Capture the cell that displays the provided text and extract its [X, Y] central coordinate. 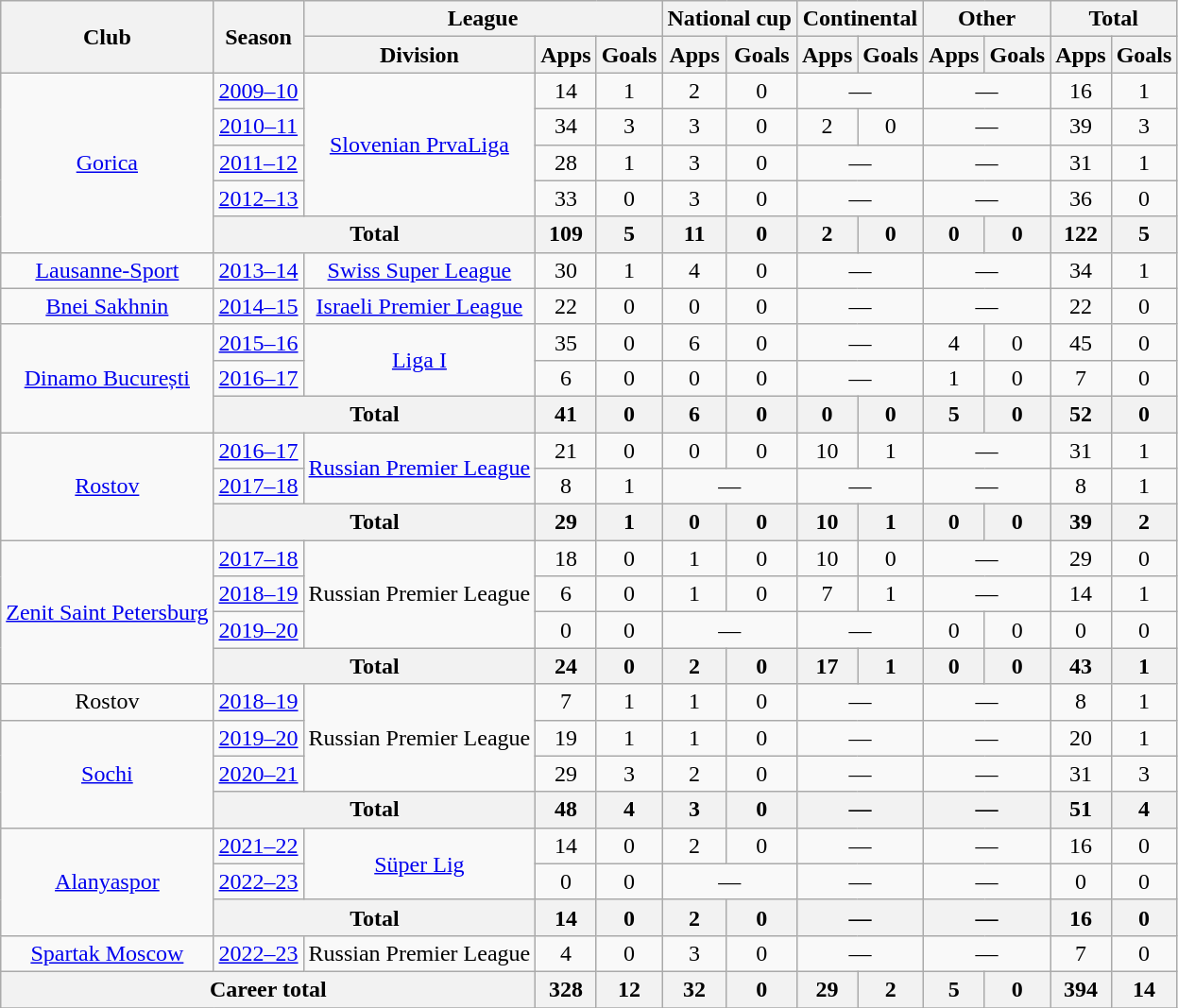
20 [1081, 738]
45 [1081, 342]
2012–13 [259, 198]
Season [259, 37]
33 [566, 198]
32 [694, 989]
43 [1081, 666]
Israeli Premier League [419, 306]
Sochi [108, 774]
2015–16 [259, 342]
2020–21 [259, 774]
52 [1081, 414]
2010–11 [259, 127]
17 [827, 666]
41 [566, 414]
2011–12 [259, 162]
National cup [729, 19]
28 [566, 162]
30 [566, 270]
Süper Lig [419, 863]
109 [566, 234]
Continental [860, 19]
Slovenian PrvaLiga [419, 145]
Bnei Sakhnin [108, 306]
36 [1081, 198]
Swiss Super League [419, 270]
Club [108, 37]
2021–22 [259, 846]
2009–10 [259, 91]
Division [419, 55]
League [483, 19]
11 [694, 234]
Liga I [419, 360]
Dinamo București [108, 378]
2014–15 [259, 306]
328 [566, 989]
24 [566, 666]
Spartak Moscow [108, 953]
Zenit Saint Petersburg [108, 612]
Alanyaspor [108, 881]
Gorica [108, 162]
48 [566, 810]
Other [987, 19]
394 [1081, 989]
35 [566, 342]
51 [1081, 810]
Career total [268, 989]
122 [1081, 234]
19 [566, 738]
12 [629, 989]
2013–14 [259, 270]
21 [566, 451]
Lausanne-Sport [108, 270]
18 [566, 558]
